Find where the given text appears and provide that cell's center as (x, y) coordinate. 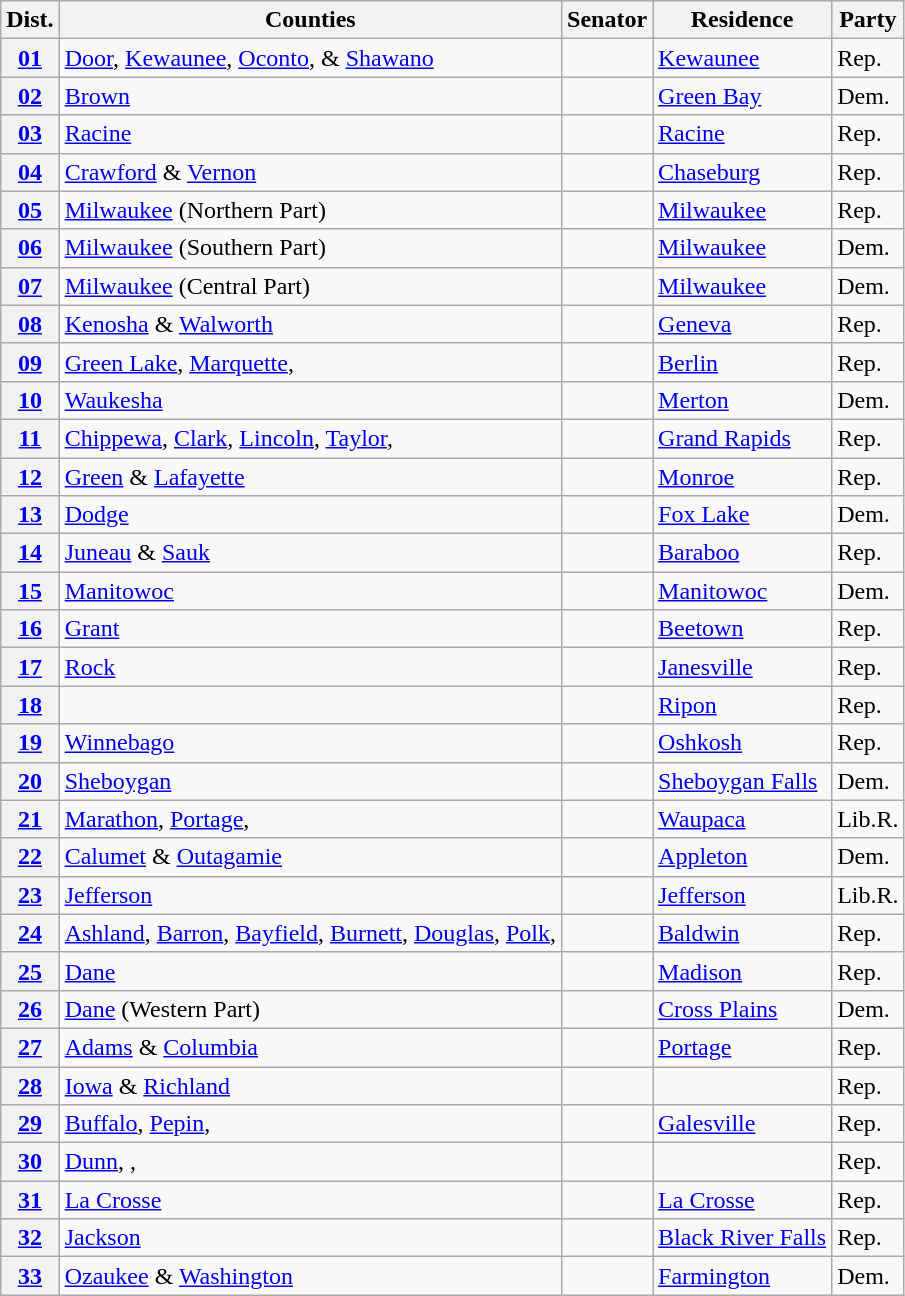
04 (30, 172)
12 (30, 477)
Portage (742, 1047)
Door, Kewaunee, Oconto, & Shawano (310, 58)
Dane (310, 971)
Green & Lafayette (310, 477)
25 (30, 971)
Berlin (742, 362)
Dist. (30, 20)
Black River Falls (742, 1238)
21 (30, 819)
08 (30, 324)
01 (30, 58)
Sheboygan Falls (742, 781)
Grand Rapids (742, 438)
07 (30, 286)
Janesville (742, 667)
Senator (608, 20)
Dunn, , (310, 1162)
13 (30, 515)
Milwaukee (Southern Part) (310, 248)
Grant (310, 629)
Rock (310, 667)
26 (30, 1009)
Residence (742, 20)
Green Lake, Marquette, (310, 362)
Dodge (310, 515)
06 (30, 248)
29 (30, 1124)
Farmington (742, 1276)
Merton (742, 400)
17 (30, 667)
Baldwin (742, 933)
Iowa & Richland (310, 1085)
Chaseburg (742, 172)
Adams & Columbia (310, 1047)
Oshkosh (742, 743)
03 (30, 134)
Party (868, 20)
Crawford & Vernon (310, 172)
27 (30, 1047)
Waukesha (310, 400)
Ashland, Barron, Bayfield, Burnett, Douglas, Polk, (310, 933)
Dane (Western Part) (310, 1009)
24 (30, 933)
Waupaca (742, 819)
Baraboo (742, 553)
Calumet & Outagamie (310, 857)
Kewaunee (742, 58)
Ripon (742, 705)
14 (30, 553)
28 (30, 1085)
20 (30, 781)
Fox Lake (742, 515)
18 (30, 705)
33 (30, 1276)
31 (30, 1200)
Monroe (742, 477)
Geneva (742, 324)
Galesville (742, 1124)
Sheboygan (310, 781)
Winnebago (310, 743)
Marathon, Portage, (310, 819)
Madison (742, 971)
09 (30, 362)
Beetown (742, 629)
Milwaukee (Central Part) (310, 286)
Chippewa, Clark, Lincoln, Taylor, (310, 438)
05 (30, 210)
02 (30, 96)
Appleton (742, 857)
11 (30, 438)
16 (30, 629)
30 (30, 1162)
Juneau & Sauk (310, 553)
Kenosha & Walworth (310, 324)
Brown (310, 96)
23 (30, 895)
Buffalo, Pepin, (310, 1124)
19 (30, 743)
32 (30, 1238)
Milwaukee (Northern Part) (310, 210)
22 (30, 857)
Cross Plains (742, 1009)
Green Bay (742, 96)
Ozaukee & Washington (310, 1276)
15 (30, 591)
Counties (310, 20)
Jackson (310, 1238)
10 (30, 400)
